Search for the cell housing the specified text and yield its (x, y) center coordinate. 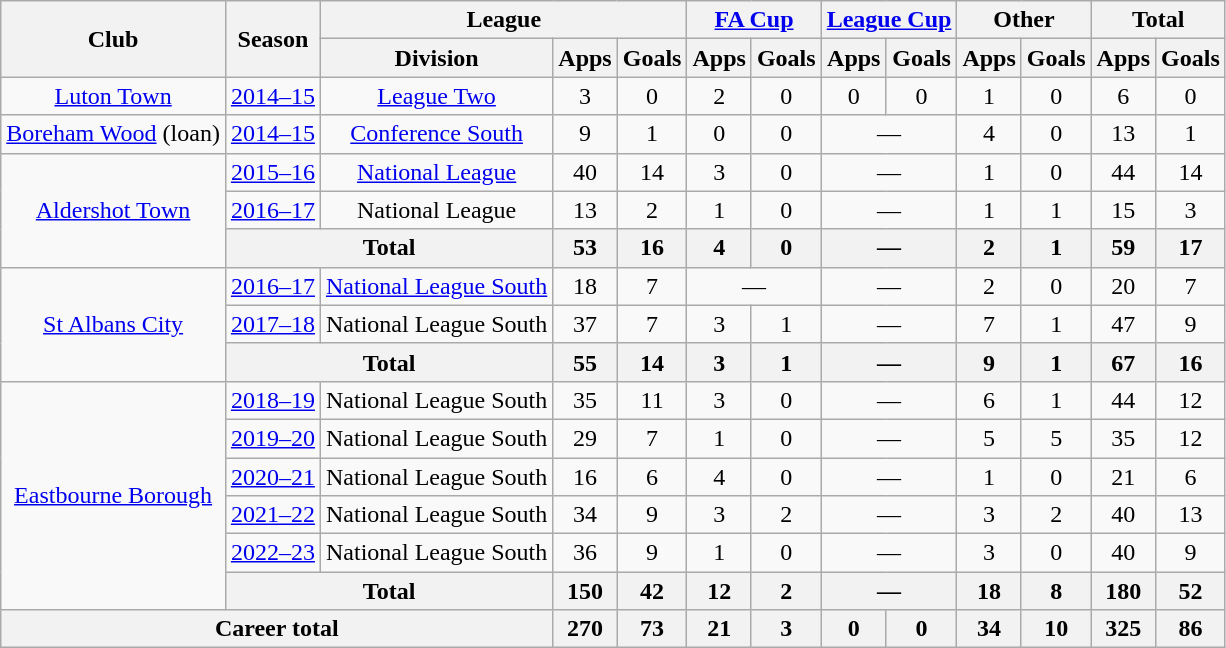
10 (1056, 629)
42 (652, 591)
Boreham Wood (loan) (114, 134)
League (504, 20)
86 (1191, 629)
Aldershot Town (114, 210)
150 (585, 591)
St Albans City (114, 324)
Division (436, 58)
2022–23 (272, 553)
8 (1056, 591)
Conference South (436, 134)
47 (1123, 324)
2020–21 (272, 477)
55 (585, 362)
2021–22 (272, 515)
2015–16 (272, 172)
37 (585, 324)
Club (114, 39)
59 (1123, 248)
20 (1123, 286)
Career total (277, 629)
17 (1191, 248)
Season (272, 39)
2017–18 (272, 324)
15 (1123, 210)
67 (1123, 362)
325 (1123, 629)
League Cup (889, 20)
52 (1191, 591)
FA Cup (754, 20)
Eastbourne Borough (114, 495)
League Two (436, 96)
36 (585, 553)
180 (1123, 591)
11 (652, 400)
73 (652, 629)
270 (585, 629)
53 (585, 248)
2019–20 (272, 438)
Other (1024, 20)
Luton Town (114, 96)
29 (585, 438)
2018–19 (272, 400)
